From the cell containing the given text, extract its center point as (X, Y) coordinate. 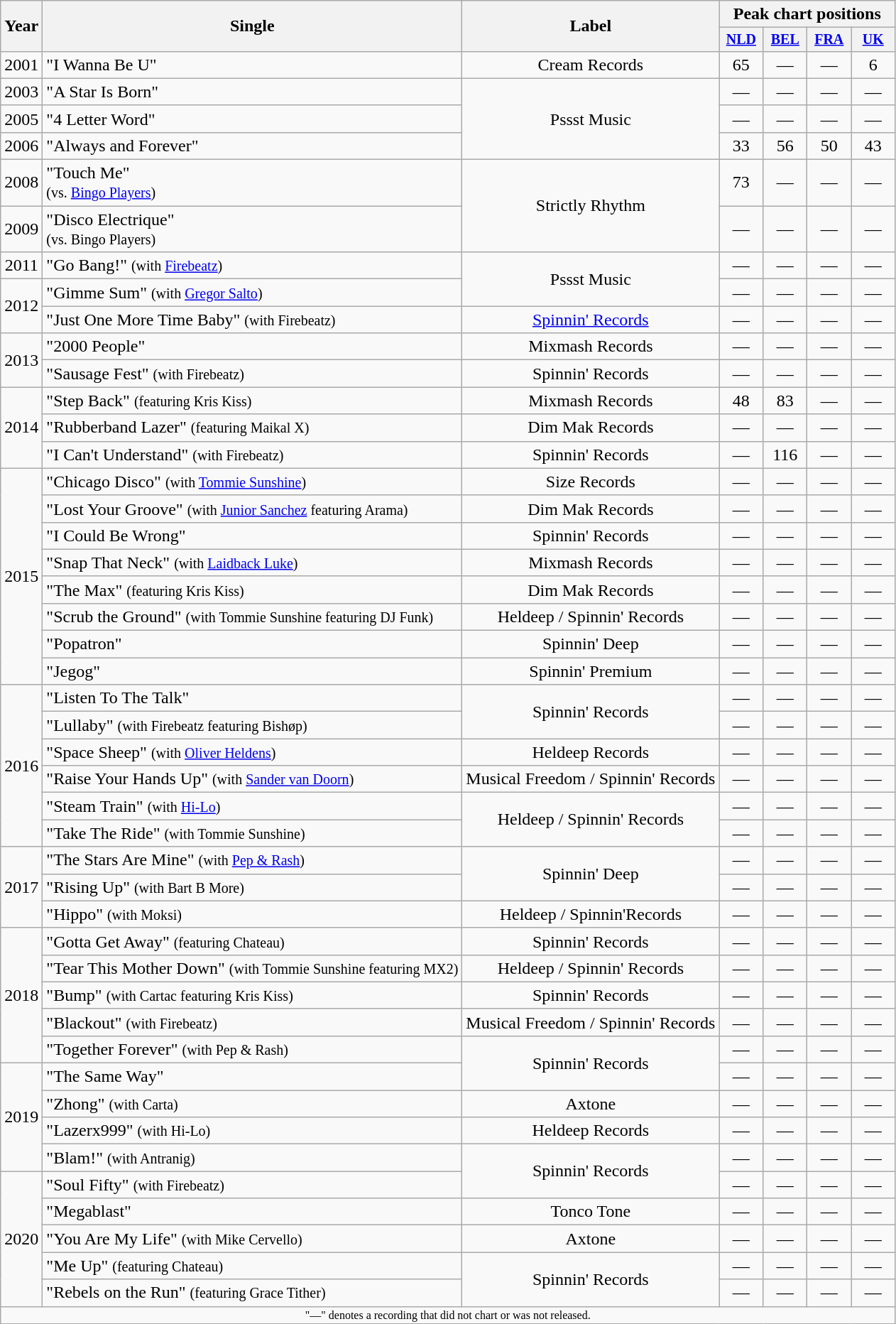
43 (873, 146)
2011 (21, 266)
2015 (21, 576)
116 (785, 455)
NLD (741, 40)
56 (785, 146)
2013 (21, 360)
2008 (21, 183)
"Blackout" (with Firebeatz) (253, 1022)
2009 (21, 229)
48 (741, 401)
"Rubberband Lazer" (featuring Maikal X) (253, 428)
"Lullaby" (with Firebeatz featuring Bishøp) (253, 725)
"Sausage Fest" (with Firebeatz) (253, 374)
Tonco Tone (591, 1212)
"Lazerx999" (with Hi-Lo) (253, 1131)
Heldeep / Spinnin'Records (591, 914)
33 (741, 146)
Size Records (591, 482)
"Just One More Time Baby" (with Firebeatz) (253, 320)
Strictly Rhythm (591, 206)
"Go Bang!" (with Firebeatz) (253, 266)
50 (829, 146)
2001 (21, 65)
"2000 People" (253, 347)
2019 (21, 1117)
BEL (785, 40)
"Disco Electrique" (vs. Bingo Players) (253, 229)
2017 (21, 887)
83 (785, 401)
"Steam Train" (with Hi-Lo) (253, 806)
Single (253, 26)
"Snap That Neck" (with Laidback Luke) (253, 563)
"Hippo" (with Moksi) (253, 914)
"Touch Me" (vs. Bingo Players) (253, 183)
Spinnin' Premium (591, 671)
UK (873, 40)
FRA (829, 40)
"Megablast" (253, 1212)
"Me Up" (featuring Chateau) (253, 1266)
2018 (21, 995)
"Scrub the Ground" (with Tommie Sunshine featuring DJ Funk) (253, 617)
"—" denotes a recording that did not chart or was not released. (448, 1315)
73 (741, 183)
"Zhong" (with Carta) (253, 1104)
"Jegog" (253, 671)
"Gotta Get Away" (featuring Chateau) (253, 941)
"Gimme Sum" (with Gregor Salto) (253, 293)
"Space Sheep" (with Oliver Heldens) (253, 752)
"Chicago Disco" (with Tommie Sunshine) (253, 482)
65 (741, 65)
2006 (21, 146)
Year (21, 26)
"You Are My Life" (with Mike Cervello) (253, 1239)
Peak chart positions (807, 14)
"The Stars Are Mine" (with Pep & Rash) (253, 860)
2005 (21, 119)
"Rebels on the Run" (featuring Grace Tither) (253, 1293)
"Always and Forever" (253, 146)
"Listen To The Talk" (253, 698)
"Together Forever" (with Pep & Rash) (253, 1049)
2016 (21, 766)
Cream Records (591, 65)
"Lost Your Groove" (with Junior Sanchez featuring Arama) (253, 509)
"I Can't Understand" (with Firebeatz) (253, 455)
2003 (21, 92)
"I Could Be Wrong" (253, 536)
2014 (21, 428)
"The Max" (featuring Kris Kiss) (253, 590)
"Popatron" (253, 644)
Label (591, 26)
"Tear This Mother Down" (with Tommie Sunshine featuring MX2) (253, 968)
"Blam!" (with Antranig) (253, 1158)
"A Star Is Born" (253, 92)
"4 Letter Word" (253, 119)
"Bump" (with Cartac featuring Kris Kiss) (253, 995)
"The Same Way" (253, 1077)
"Rising Up" (with Bart B More) (253, 887)
"Raise Your Hands Up" (with Sander van Doorn) (253, 779)
"Take The Ride" (with Tommie Sunshine) (253, 833)
2012 (21, 306)
2020 (21, 1239)
"Step Back" (featuring Kris Kiss) (253, 401)
"I Wanna Be U" (253, 65)
6 (873, 65)
"Soul Fifty" (with Firebeatz) (253, 1185)
